Search for the cell housing the specified text and yield its (x, y) center coordinate. 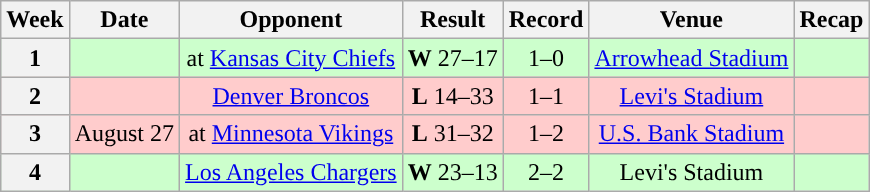
2–2 (546, 172)
1 (35, 58)
W 27–17 (452, 58)
Denver Broncos (292, 96)
Date (124, 20)
3 (35, 134)
at Minnesota Vikings (292, 134)
4 (35, 172)
Record (546, 20)
Arrowhead Stadium (692, 58)
Venue (692, 20)
Recap (832, 20)
U.S. Bank Stadium (692, 134)
1–1 (546, 96)
1–0 (546, 58)
August 27 (124, 134)
Week (35, 20)
W 23–13 (452, 172)
L 14–33 (452, 96)
L 31–32 (452, 134)
Los Angeles Chargers (292, 172)
Result (452, 20)
at Kansas City Chiefs (292, 58)
1–2 (546, 134)
2 (35, 96)
Opponent (292, 20)
